Extract the (X, Y) coordinate from the center of the cell holding the provided text.  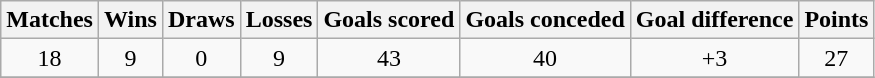
Goal difference (714, 20)
43 (389, 58)
0 (201, 58)
Matches (50, 20)
Draws (201, 20)
Wins (130, 20)
40 (545, 58)
27 (836, 58)
18 (50, 58)
Goals scored (389, 20)
+3 (714, 58)
Goals conceded (545, 20)
Points (836, 20)
Losses (279, 20)
